Return the [x, y] coordinate for the center point of the cell that contains the specified text.  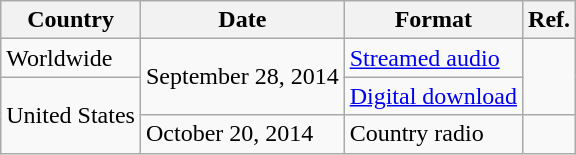
Country radio [433, 134]
Date [242, 20]
Format [433, 20]
Streamed audio [433, 58]
Ref. [550, 20]
Digital download [433, 96]
September 28, 2014 [242, 77]
October 20, 2014 [242, 134]
Country [71, 20]
United States [71, 115]
Worldwide [71, 58]
